Pinpoint the cell where the given text exists, returning its [x, y] midpoint coordinate. 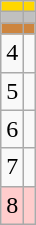
7 [12, 167]
8 [12, 205]
5 [12, 91]
4 [12, 53]
6 [12, 129]
